Pinpoint the cell where the given text exists, returning its [x, y] midpoint coordinate. 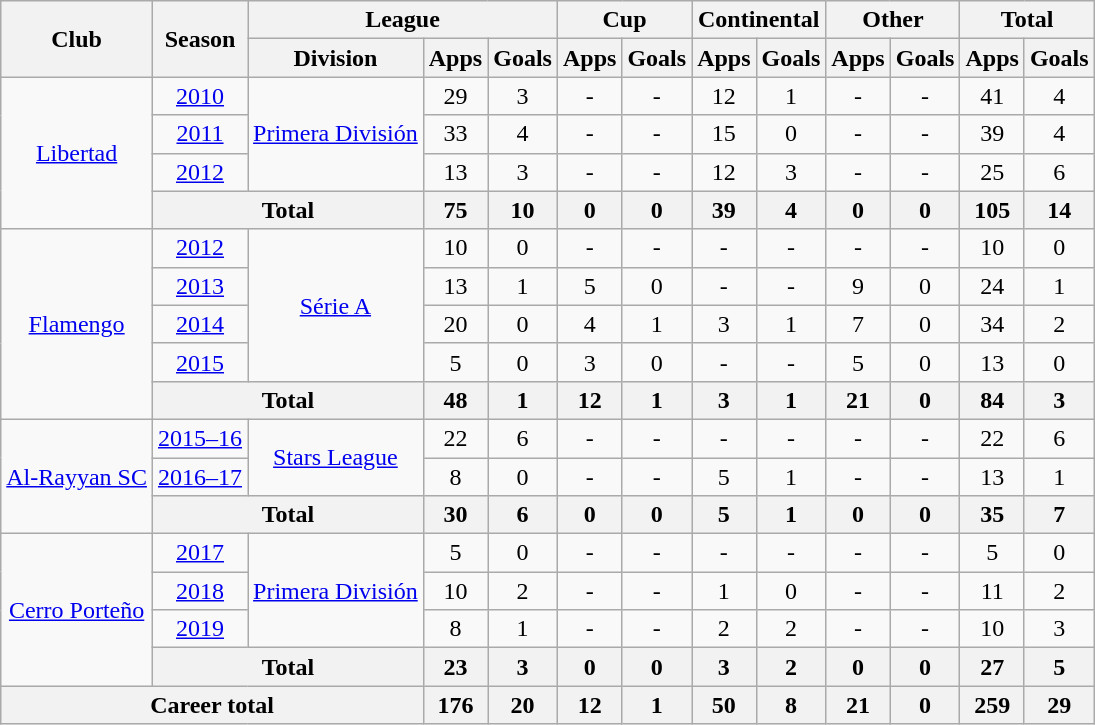
75 [455, 210]
27 [992, 667]
9 [858, 286]
50 [724, 705]
2010 [200, 96]
35 [992, 515]
2015 [200, 362]
Flamengo [77, 324]
Other [893, 20]
34 [992, 324]
105 [992, 210]
Season [200, 39]
League [403, 20]
30 [455, 515]
Career total [212, 705]
41 [992, 96]
24 [992, 286]
2011 [200, 134]
25 [992, 172]
33 [455, 134]
Stars League [336, 457]
2014 [200, 324]
176 [455, 705]
259 [992, 705]
2019 [200, 629]
Libertad [77, 153]
Cerro Porteño [77, 610]
2015–16 [200, 438]
84 [992, 400]
11 [992, 591]
14 [1059, 210]
2018 [200, 591]
Division [336, 58]
15 [724, 134]
Continental [759, 20]
2013 [200, 286]
23 [455, 667]
Club [77, 39]
2017 [200, 553]
Série A [336, 305]
2016–17 [200, 477]
Al-Rayyan SC [77, 476]
Cup [624, 20]
48 [455, 400]
